Determine the [X, Y] coordinate at the center of the cell enclosing the given text.  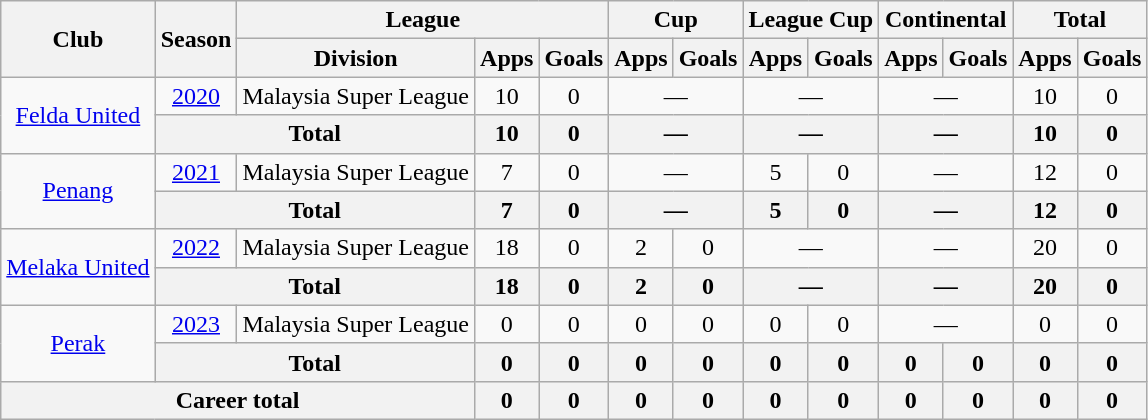
Cup [676, 20]
2022 [196, 248]
2021 [196, 172]
2020 [196, 96]
Career total [238, 400]
Division [356, 58]
Season [196, 39]
League [423, 20]
Penang [78, 191]
Perak [78, 343]
Melaka United [78, 267]
Club [78, 39]
2023 [196, 324]
Continental [946, 20]
Felda United [78, 115]
League Cup [811, 20]
